Find where the given text appears and provide that cell's center as (X, Y) coordinate. 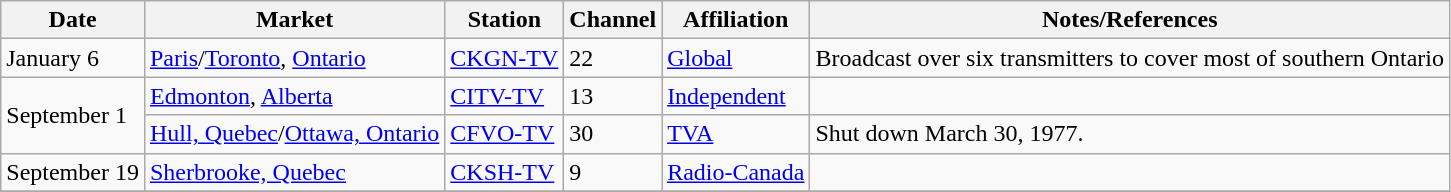
Edmonton, Alberta (294, 96)
CKGN-TV (504, 58)
Shut down March 30, 1977. (1130, 134)
Paris/Toronto, Ontario (294, 58)
Date (73, 20)
Global (736, 58)
September 1 (73, 115)
9 (613, 172)
30 (613, 134)
Market (294, 20)
CKSH-TV (504, 172)
September 19 (73, 172)
Station (504, 20)
TVA (736, 134)
Broadcast over six transmitters to cover most of southern Ontario (1130, 58)
13 (613, 96)
CITV-TV (504, 96)
Affiliation (736, 20)
Notes/References (1130, 20)
January 6 (73, 58)
Sherbrooke, Quebec (294, 172)
Hull, Quebec/Ottawa, Ontario (294, 134)
CFVO-TV (504, 134)
Channel (613, 20)
Independent (736, 96)
Radio-Canada (736, 172)
22 (613, 58)
